Pinpoint the cell where the given text exists, returning its [x, y] midpoint coordinate. 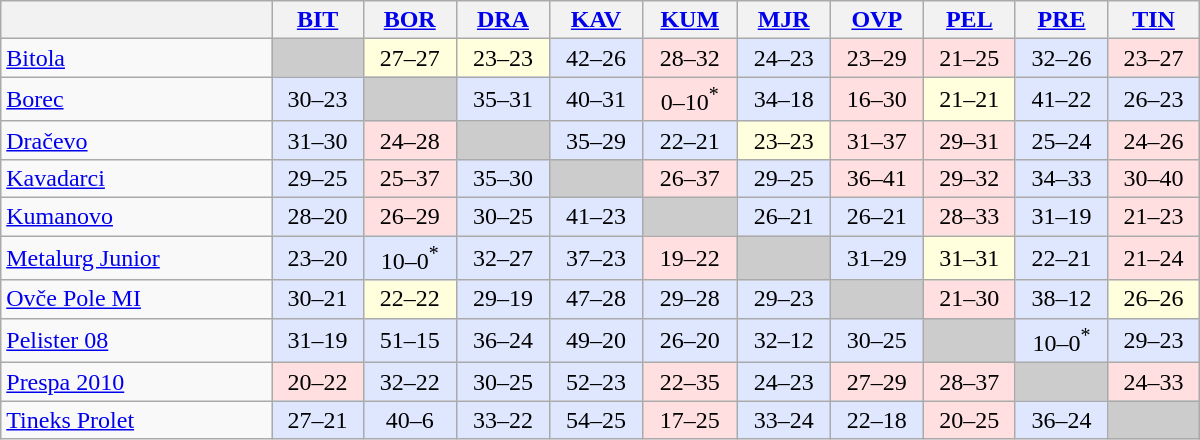
21–21 [969, 100]
22–35 [690, 382]
Borec [136, 100]
OVP [876, 20]
25–24 [1061, 140]
Prespa 2010 [136, 382]
32–26 [1061, 58]
20–25 [969, 420]
22–18 [876, 420]
25–37 [410, 178]
31–31 [969, 258]
Bitola [136, 58]
26–29 [410, 217]
34–18 [784, 100]
Kumanovo [136, 217]
27–29 [876, 382]
27–27 [410, 58]
33–24 [784, 420]
21–30 [969, 299]
26–26 [1154, 299]
28–20 [318, 217]
24–26 [1154, 140]
34–33 [1061, 178]
24–33 [1154, 382]
35–31 [502, 100]
KUM [690, 20]
41–23 [596, 217]
51–15 [410, 340]
23–29 [876, 58]
31–30 [318, 140]
49–20 [596, 340]
21–25 [969, 58]
23–20 [318, 258]
29–19 [502, 299]
30–40 [1154, 178]
BIT [318, 20]
42–26 [596, 58]
21–23 [1154, 217]
29–28 [690, 299]
32–27 [502, 258]
PRE [1061, 20]
21–24 [1154, 258]
16–30 [876, 100]
20–22 [318, 382]
36–41 [876, 178]
31–29 [876, 258]
26–20 [690, 340]
26–37 [690, 178]
31–37 [876, 140]
KAV [596, 20]
23–27 [1154, 58]
32–12 [784, 340]
47–28 [596, 299]
PEL [969, 20]
27–21 [318, 420]
52–23 [596, 382]
32–22 [410, 382]
40–31 [596, 100]
35–29 [596, 140]
0–10* [690, 100]
DRA [502, 20]
17–25 [690, 420]
Kavadarci [136, 178]
30–23 [318, 100]
MJR [784, 20]
29–31 [969, 140]
41–22 [1061, 100]
Dračevo [136, 140]
26–23 [1154, 100]
BOR [410, 20]
Tineks Prolet [136, 420]
38–12 [1061, 299]
35–30 [502, 178]
Pelister 08 [136, 340]
22–22 [410, 299]
Ovče Pole MI [136, 299]
33–22 [502, 420]
28–32 [690, 58]
TIN [1154, 20]
29–32 [969, 178]
30–21 [318, 299]
40–6 [410, 420]
28–37 [969, 382]
54–25 [596, 420]
24–28 [410, 140]
28–33 [969, 217]
Metalurg Junior [136, 258]
19–22 [690, 258]
37–23 [596, 258]
